Return [x, y] of the center of cell containing provided text 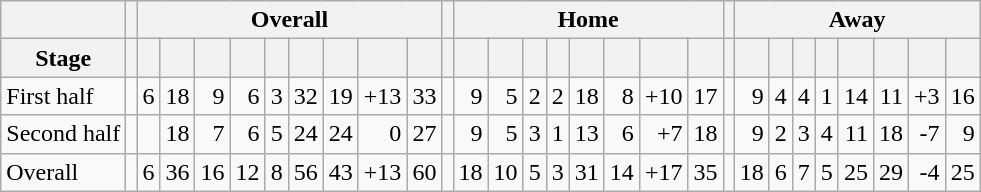
-4 [928, 172]
32 [306, 96]
+10 [664, 96]
First half [64, 96]
10 [506, 172]
+17 [664, 172]
60 [424, 172]
Home [588, 20]
0 [382, 134]
29 [890, 172]
+7 [664, 134]
Stage [64, 58]
56 [306, 172]
13 [586, 134]
43 [340, 172]
12 [248, 172]
+3 [928, 96]
19 [340, 96]
-7 [928, 134]
Second half [64, 134]
Away [857, 20]
36 [178, 172]
35 [706, 172]
17 [706, 96]
27 [424, 134]
33 [424, 96]
31 [586, 172]
